Capture the cell that displays the provided text and extract its (x, y) central coordinate. 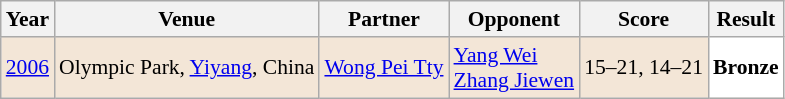
Opponent (514, 19)
Venue (186, 19)
Score (644, 19)
15–21, 14–21 (644, 68)
Year (28, 19)
Result (746, 19)
2006 (28, 68)
Yang Wei Zhang Jiewen (514, 68)
Olympic Park, Yiyang, China (186, 68)
Bronze (746, 68)
Wong Pei Tty (384, 68)
Partner (384, 19)
